Output the [X, Y] coordinate of the center of the cell containing the given text.  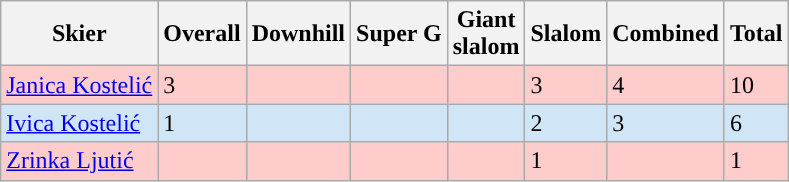
6 [756, 123]
Super G [400, 34]
Ivica Kostelić [80, 123]
10 [756, 85]
Janica Kostelić [80, 85]
Skier [80, 34]
Total [756, 34]
Downhill [298, 34]
2 [566, 123]
Combined [666, 34]
Overall [202, 34]
Giantslalom [486, 34]
Slalom [566, 34]
4 [666, 85]
Zrinka Ljutić [80, 161]
